For the text-containing cell, return its midpoint in (x, y) coordinate format. 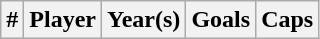
Player (63, 20)
Caps (288, 20)
Goals (221, 20)
Year(s) (144, 20)
# (12, 20)
